Return the [X, Y] coordinate for the center point of the cell that contains the specified text.  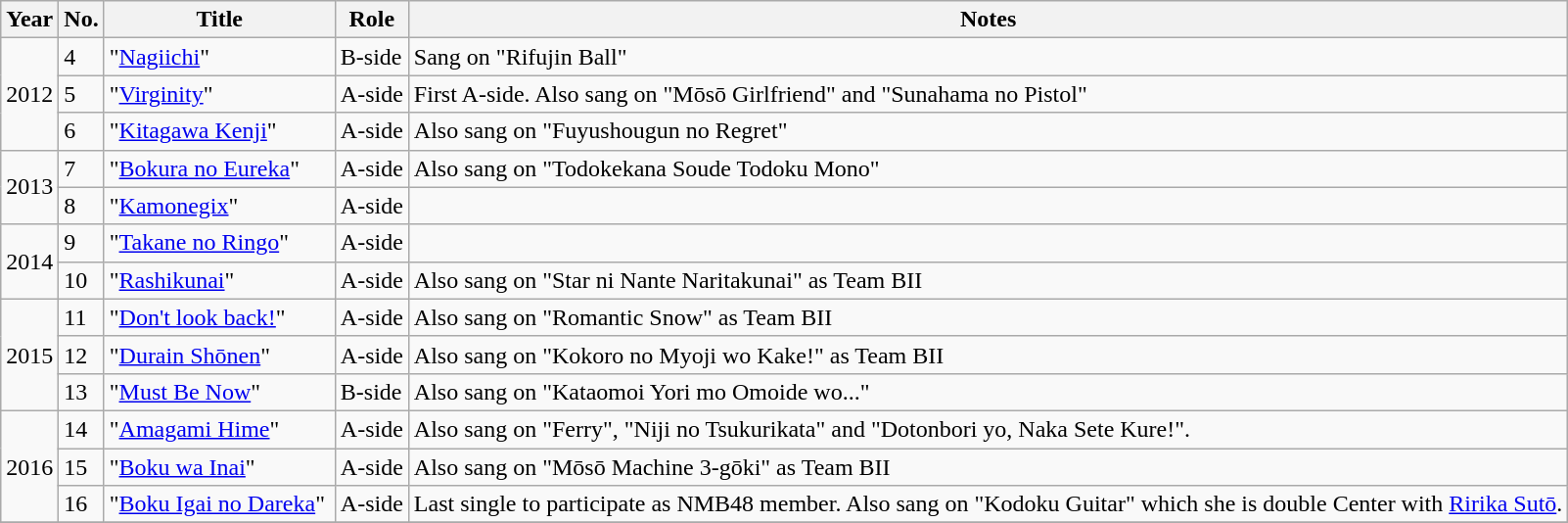
Also sang on "Kokoro no Myoji wo Kake!" as Team BII [989, 355]
14 [81, 429]
2015 [29, 355]
13 [81, 392]
2014 [29, 261]
Also sang on "Star ni Nante Naritakunai" as Team BII [989, 280]
9 [81, 243]
Year [29, 20]
"Kamonegix" [219, 206]
"Virginity" [219, 94]
Also sang on "Ferry", "Niji no Tsukurikata" and "Dotonbori yo, Naka Sete Kure!". [989, 429]
First A-side. Also sang on "Mōsō Girlfriend" and "Sunahama no Pistol" [989, 94]
12 [81, 355]
2012 [29, 94]
"Don't look back!" [219, 317]
"Nagiichi" [219, 57]
2016 [29, 466]
10 [81, 280]
Also sang on "Todokekana Soude Todoku Mono" [989, 168]
8 [81, 206]
7 [81, 168]
No. [81, 20]
5 [81, 94]
Also sang on "Kataomoi Yori mo Omoide wo..." [989, 392]
15 [81, 467]
"Bokura no Eureka" [219, 168]
"Must Be Now" [219, 392]
"Amagami Hime" [219, 429]
Sang on "Rifujin Ball" [989, 57]
Also sang on "Romantic Snow" as Team BII [989, 317]
"Boku Igai no Dareka" [219, 504]
2013 [29, 187]
"Takane no Ringo" [219, 243]
Also sang on "Mōsō Machine 3-gōki" as Team BII [989, 467]
Last single to participate as NMB48 member. Also sang on "Kodoku Guitar" which she is double Center with Ririka Sutō. [989, 504]
Notes [989, 20]
4 [81, 57]
Role [372, 20]
"Kitagawa Kenji" [219, 131]
"Rashikunai" [219, 280]
6 [81, 131]
Title [219, 20]
11 [81, 317]
Also sang on "Fuyushougun no Regret" [989, 131]
"Durain Shōnen" [219, 355]
"Boku wa Inai" [219, 467]
16 [81, 504]
